Return the [x, y] coordinate for the center point of the cell that contains the specified text.  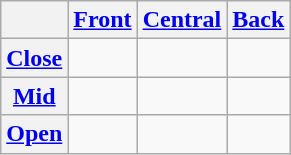
Back [258, 20]
Close [34, 58]
Front [102, 20]
Open [34, 134]
Mid [34, 96]
Central [182, 20]
